Detect which cell encompasses the target text, then output its [x, y] center coordinate. 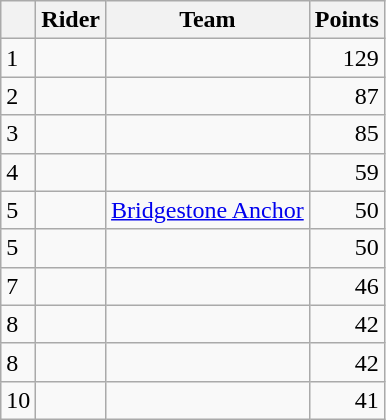
Team [208, 20]
3 [18, 134]
87 [346, 96]
7 [18, 286]
4 [18, 172]
59 [346, 172]
Rider [71, 20]
2 [18, 96]
46 [346, 286]
Points [346, 20]
10 [18, 400]
Bridgestone Anchor [208, 210]
85 [346, 134]
1 [18, 58]
129 [346, 58]
41 [346, 400]
